Search for the cell housing the specified text and yield its [x, y] center coordinate. 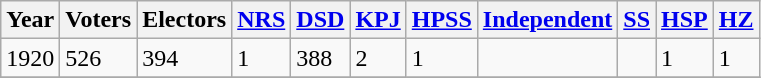
DSD [320, 20]
2 [378, 58]
Voters [98, 20]
526 [98, 58]
388 [320, 58]
SS [637, 20]
HPSS [442, 20]
HZ [736, 20]
394 [184, 58]
KPJ [378, 20]
1920 [30, 58]
Electors [184, 20]
NRS [262, 20]
Independent [547, 20]
Year [30, 20]
HSP [685, 20]
